Extract the [x, y] coordinate from the center of the cell holding the provided text.  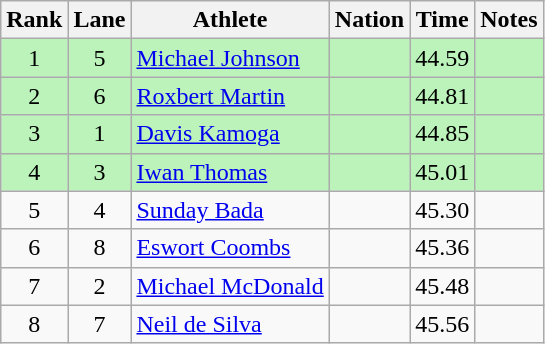
Athlete [230, 20]
Eswort Coombs [230, 248]
45.36 [442, 248]
45.48 [442, 286]
Nation [369, 20]
Michael Johnson [230, 58]
44.81 [442, 96]
45.56 [442, 324]
45.30 [442, 210]
45.01 [442, 172]
44.59 [442, 58]
Michael McDonald [230, 286]
Iwan Thomas [230, 172]
Lane [100, 20]
Roxbert Martin [230, 96]
Neil de Silva [230, 324]
Rank [34, 20]
Notes [509, 20]
44.85 [442, 134]
Davis Kamoga [230, 134]
Time [442, 20]
Sunday Bada [230, 210]
